Locate the cell with the specified text and output its (X, Y) center coordinate. 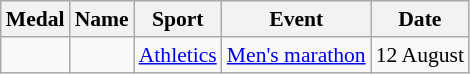
Event (296, 19)
Sport (178, 19)
Men's marathon (296, 55)
Athletics (178, 55)
12 August (420, 55)
Date (420, 19)
Medal (36, 19)
Name (102, 19)
